Scan for the cell matching the given text and deliver its (X, Y) coordinate at center. 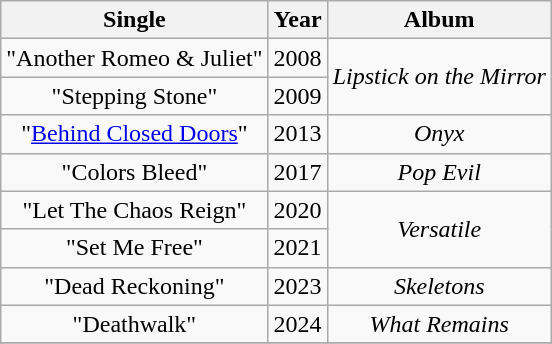
Album (439, 20)
Skeletons (439, 286)
"Dead Reckoning" (134, 286)
2017 (298, 172)
What Remains (439, 324)
2023 (298, 286)
2021 (298, 248)
Onyx (439, 134)
"Another Romeo & Juliet" (134, 58)
"Stepping Stone" (134, 96)
"Deathwalk" (134, 324)
2013 (298, 134)
Year (298, 20)
2009 (298, 96)
Pop Evil (439, 172)
"Colors Bleed" (134, 172)
2024 (298, 324)
2020 (298, 210)
Versatile (439, 229)
"Set Me Free" (134, 248)
2008 (298, 58)
"Behind Closed Doors" (134, 134)
Lipstick on the Mirror (439, 77)
"Let The Chaos Reign" (134, 210)
Single (134, 20)
